Pinpoint the cell where the given text exists, returning its (x, y) midpoint coordinate. 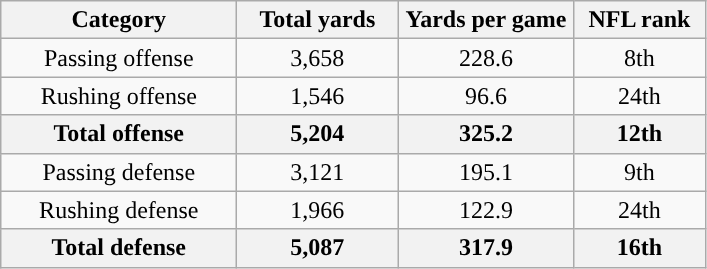
3,121 (318, 172)
NFL rank (640, 20)
122.9 (486, 210)
96.6 (486, 96)
Yards per game (486, 20)
Total defense (119, 248)
Category (119, 20)
195.1 (486, 172)
Passing offense (119, 58)
9th (640, 172)
Rushing defense (119, 210)
5,204 (318, 134)
317.9 (486, 248)
8th (640, 58)
Total offense (119, 134)
5,087 (318, 248)
1,546 (318, 96)
Rushing offense (119, 96)
1,966 (318, 210)
Passing defense (119, 172)
325.2 (486, 134)
3,658 (318, 58)
Total yards (318, 20)
12th (640, 134)
228.6 (486, 58)
16th (640, 248)
